From the cell containing the given text, extract its center point as [X, Y] coordinate. 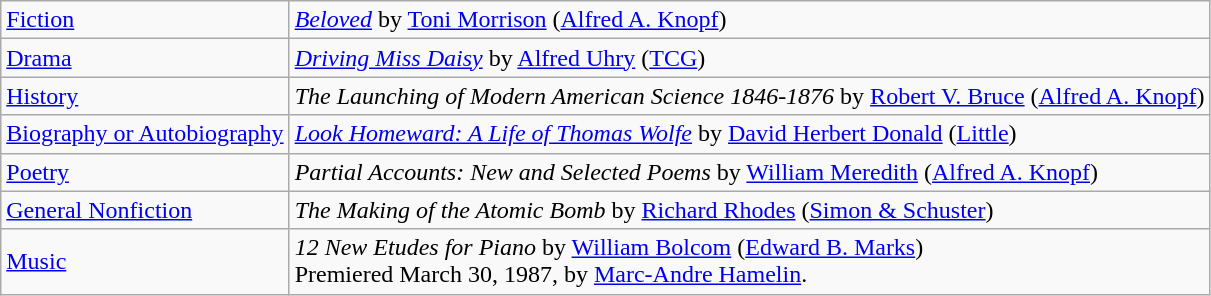
General Nonfiction [145, 210]
History [145, 96]
Biography or Autobiography [145, 134]
Fiction [145, 20]
Driving Miss Daisy by Alfred Uhry (TCG) [750, 58]
The Launching of Modern American Science 1846-1876 by Robert V. Bruce (Alfred A. Knopf) [750, 96]
Beloved by Toni Morrison (Alfred A. Knopf) [750, 20]
Partial Accounts: New and Selected Poems by William Meredith (Alfred A. Knopf) [750, 172]
12 New Etudes for Piano by William Bolcom (Edward B. Marks)Premiered March 30, 1987, by Marc-Andre Hamelin. [750, 262]
Look Homeward: A Life of Thomas Wolfe by David Herbert Donald (Little) [750, 134]
The Making of the Atomic Bomb by Richard Rhodes (Simon & Schuster) [750, 210]
Music [145, 262]
Drama [145, 58]
Poetry [145, 172]
